Identify which cell holds the provided text, then report its (X, Y) central coordinate. 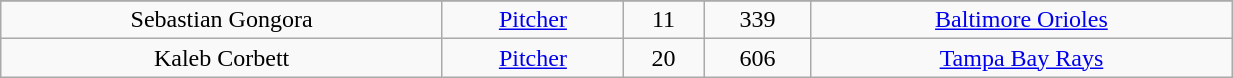
11 (663, 20)
339 (758, 20)
Kaleb Corbett (222, 58)
606 (758, 58)
Baltimore Orioles (1021, 20)
20 (663, 58)
Tampa Bay Rays (1021, 58)
Sebastian Gongora (222, 20)
